Extract the (x, y) coordinate from the center of the cell holding the provided text.  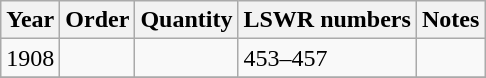
1908 (30, 58)
453–457 (327, 58)
Notes (450, 20)
Year (30, 20)
LSWR numbers (327, 20)
Order (98, 20)
Quantity (186, 20)
